Provide the [X, Y] coordinate of the cell's center where the given text is located.  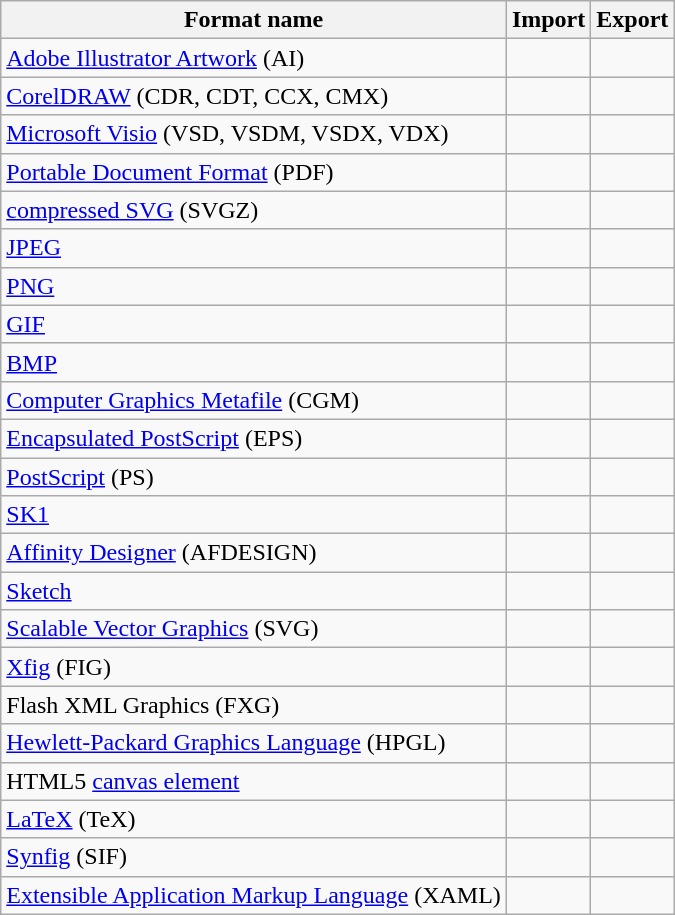
Synfig (SIF) [254, 857]
PostScript (PS) [254, 477]
Export [632, 20]
Flash XML Graphics (FXG) [254, 705]
Affinity Designer (AFDESIGN) [254, 553]
Import [548, 20]
Scalable Vector Graphics (SVG) [254, 629]
SK1 [254, 515]
Sketch [254, 591]
PNG [254, 286]
CorelDRAW (CDR, CDT, CCX, CMX) [254, 96]
Portable Document Format (PDF) [254, 172]
Format name [254, 20]
Microsoft Visio (VSD, VSDM, VSDX, VDX) [254, 134]
Encapsulated PostScript (EPS) [254, 438]
compressed SVG (SVGZ) [254, 210]
Extensible Application Markup Language (XAML) [254, 895]
BMP [254, 362]
JPEG [254, 248]
Hewlett-Packard Graphics Language (HPGL) [254, 743]
GIF [254, 324]
LaTeX (TeX) [254, 819]
Computer Graphics Metafile (CGM) [254, 400]
Xfig (FIG) [254, 667]
Adobe Illustrator Artwork (AI) [254, 58]
HTML5 canvas element [254, 781]
